From the cell containing the given text, extract its center point as [x, y] coordinate. 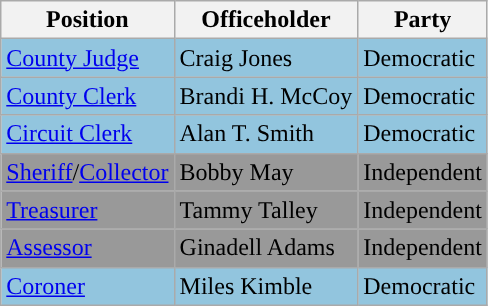
County Clerk [88, 96]
Assessor [88, 248]
County Judge [88, 58]
Bobby May [266, 172]
Brandi H. McCoy [266, 96]
Miles Kimble [266, 286]
Tammy Talley [266, 210]
Coroner [88, 286]
Position [88, 20]
Circuit Clerk [88, 134]
Alan T. Smith [266, 134]
Officeholder [266, 20]
Treasurer [88, 210]
Sheriff/Collector [88, 172]
Ginadell Adams [266, 248]
Party [423, 20]
Craig Jones [266, 58]
